Locate the cell with the specified text and output its (x, y) center coordinate. 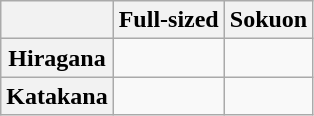
Hiragana (57, 58)
Sokuon (268, 20)
Full-sized (168, 20)
Katakana (57, 96)
